Identify which cell holds the provided text, then report its (X, Y) central coordinate. 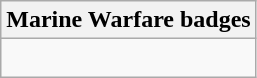
Marine Warfare badges (128, 20)
